Locate the cell with the specified text and output its [X, Y] center coordinate. 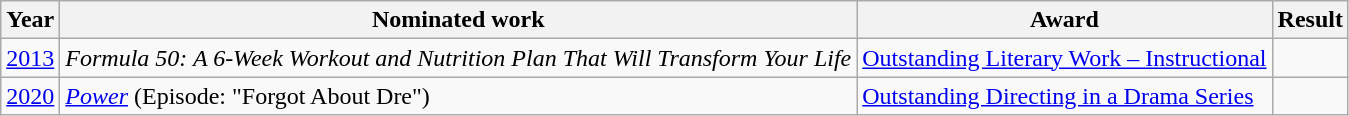
Year [30, 20]
2020 [30, 96]
Outstanding Literary Work – Instructional [1064, 58]
2013 [30, 58]
Award [1064, 20]
Result [1310, 20]
Nominated work [458, 20]
Formula 50: A 6-Week Workout and Nutrition Plan That Will Transform Your Life [458, 58]
Outstanding Directing in a Drama Series [1064, 96]
Power (Episode: "Forgot About Dre") [458, 96]
